Search for the cell housing the specified text and yield its (X, Y) center coordinate. 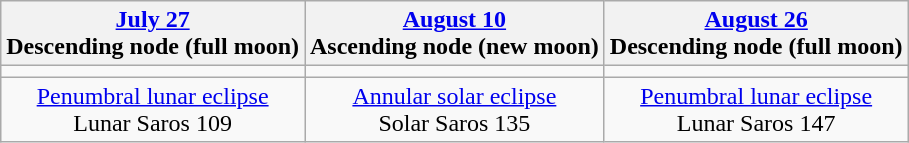
August 10Ascending node (new moon) (454, 34)
Penumbral lunar eclipseLunar Saros 109 (153, 110)
August 26Descending node (full moon) (756, 34)
Penumbral lunar eclipseLunar Saros 147 (756, 110)
Annular solar eclipseSolar Saros 135 (454, 110)
July 27Descending node (full moon) (153, 34)
